For the text-containing cell, return its midpoint in [x, y] coordinate format. 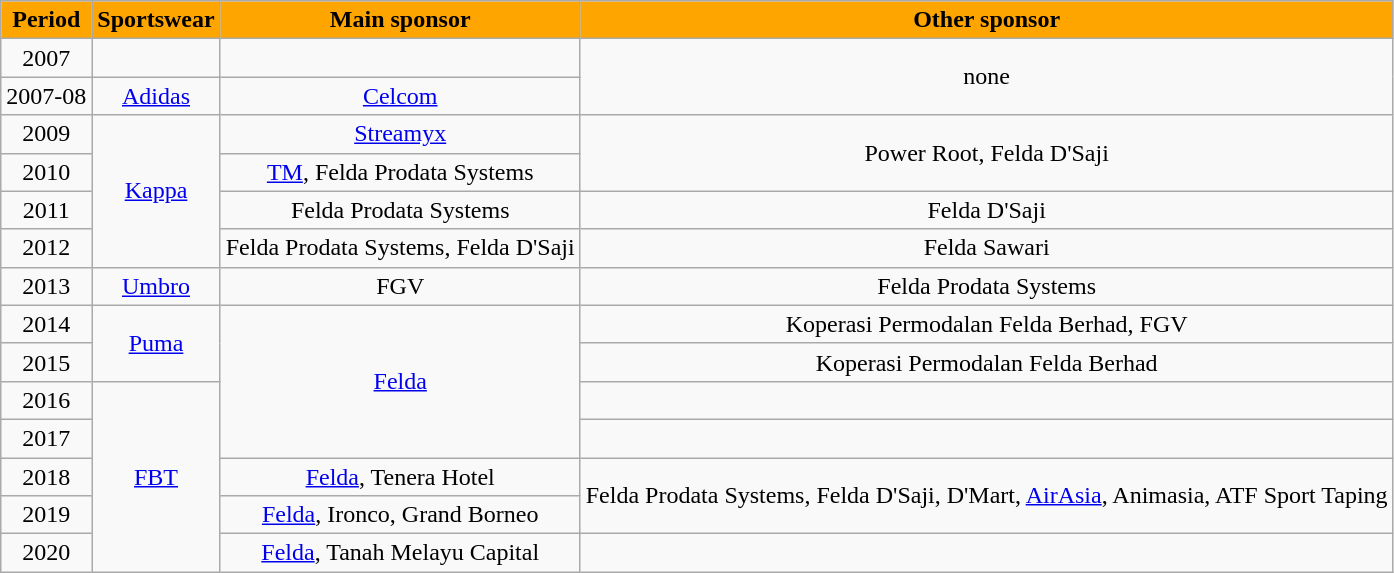
2012 [46, 248]
Kappa [156, 191]
2014 [46, 324]
Sportswear [156, 20]
Puma [156, 343]
Streamyx [400, 134]
2020 [46, 553]
FGV [400, 286]
Umbro [156, 286]
Celcom [400, 96]
Felda, Tenera Hotel [400, 477]
Felda Prodata Systems, Felda D'Saji [400, 248]
FBT [156, 476]
Felda Sawari [986, 248]
Felda, Ironco, Grand Borneo [400, 515]
Felda D'Saji [986, 210]
2007 [46, 58]
none [986, 77]
2018 [46, 477]
TM, Felda Prodata Systems [400, 172]
2009 [46, 134]
2011 [46, 210]
Koperasi Permodalan Felda Berhad, FGV [986, 324]
Koperasi Permodalan Felda Berhad [986, 362]
2019 [46, 515]
2007-08 [46, 96]
2017 [46, 438]
Felda, Tanah Melayu Capital [400, 553]
2010 [46, 172]
2015 [46, 362]
Other sponsor [986, 20]
2016 [46, 400]
Felda [400, 381]
Adidas [156, 96]
Felda Prodata Systems, Felda D'Saji, D'Mart, AirAsia, Animasia, ATF Sport Taping [986, 496]
Period [46, 20]
2013 [46, 286]
Power Root, Felda D'Saji [986, 153]
Main sponsor [400, 20]
